Scan for the cell matching the given text and deliver its [X, Y] coordinate at center. 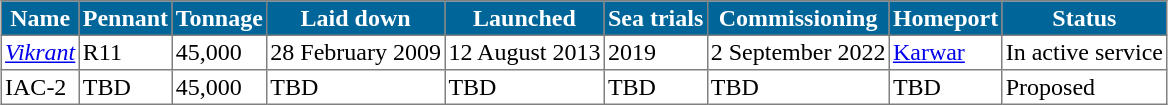
28 February 2009 [356, 52]
Karwar [946, 52]
Name [40, 18]
Status [1084, 18]
Proposed [1084, 87]
Tonnage [220, 18]
In active service [1084, 52]
Sea trials [656, 18]
Pennant [126, 18]
12 August 2013 [525, 52]
Launched [525, 18]
Commissioning [798, 18]
2019 [656, 52]
2 September 2022 [798, 52]
IAC-2 [40, 87]
Vikrant [40, 52]
Homeport [946, 18]
R11 [126, 52]
Laid down [356, 18]
